Identify which cell holds the provided text, then report its (X, Y) central coordinate. 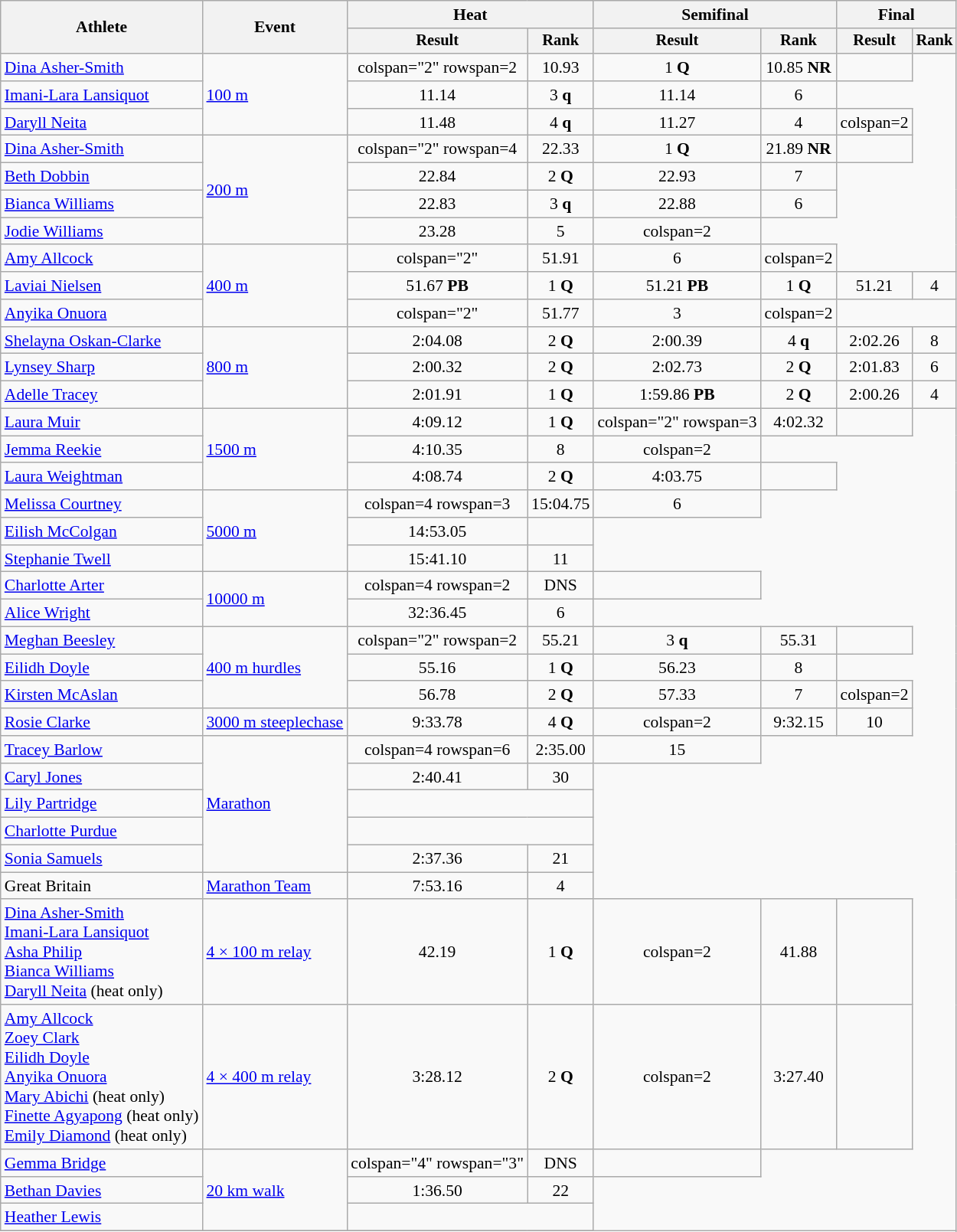
Heat (470, 15)
400 m hurdles (274, 668)
15:04.75 (560, 504)
57.33 (677, 695)
2:02.73 (677, 368)
4:09.12 (437, 423)
Marathon Team (274, 886)
30 (560, 777)
Eilidh Doyle (102, 668)
Dina Asher-SmithImani-Lara LansiquotAsha PhilipBianca WilliamsDaryll Neita (heat only) (102, 953)
3:27.40 (798, 1077)
56.23 (677, 668)
Gemma Bridge (102, 1163)
51.21 PB (677, 286)
colspan="2" rowspan=3 (677, 423)
800 m (274, 368)
22.88 (677, 204)
Lily Partridge (102, 804)
56.78 (437, 695)
22.84 (437, 177)
4 × 400 m relay (274, 1077)
55.16 (437, 668)
4 Q (560, 722)
Marathon (274, 804)
100 m (274, 95)
Laviai Nielsen (102, 286)
400 m (274, 286)
colspan=4 rowspan=3 (437, 504)
2:00.26 (874, 395)
Daryll Neita (102, 123)
4 × 100 m relay (274, 953)
10 (874, 722)
3 (677, 313)
9:33.78 (437, 722)
7:53.16 (437, 886)
10.85 NR (798, 67)
9:32.15 (798, 722)
Rosie Clarke (102, 722)
14:53.05 (437, 531)
colspan=4 rowspan=2 (437, 586)
Sonia Samuels (102, 859)
21.89 NR (798, 149)
Stephanie Twell (102, 559)
55.21 (560, 641)
Tracey Barlow (102, 750)
Jodie Williams (102, 231)
2:00.39 (677, 341)
2:01.83 (874, 368)
3000 m steeplechase (274, 722)
Charlotte Arter (102, 586)
22.33 (560, 149)
11.48 (437, 123)
1500 m (274, 450)
22.83 (437, 204)
55.31 (798, 641)
4:02.32 (798, 423)
51.67 PB (437, 286)
2:37.36 (437, 859)
51.77 (560, 313)
Beth Dobbin (102, 177)
Adelle Tracey (102, 395)
21 (560, 859)
2:35.00 (560, 750)
Lynsey Sharp (102, 368)
Semifinal (715, 15)
22.93 (677, 177)
Imani-Lara Lansiquot (102, 95)
22 (560, 1191)
4:08.74 (437, 477)
4:03.75 (677, 477)
2:01.91 (437, 395)
colspan="2" rowspan=4 (437, 149)
colspan="4" rowspan="3" (437, 1163)
Final (897, 15)
5000 m (274, 531)
Anyika Onuora (102, 313)
Charlotte Purdue (102, 832)
Amy Allcock (102, 259)
Great Britain (102, 886)
Bianca Williams (102, 204)
15:41.10 (437, 559)
Amy Allcock Zoey Clark Eilidh Doyle Anyika Onuora Mary Abichi (heat only)Finette Agyapong (heat only)Emily Diamond (heat only) (102, 1077)
3:28.12 (437, 1077)
23.28 (437, 231)
Meghan Beesley (102, 641)
51.91 (560, 259)
2:00.32 (437, 368)
2:04.08 (437, 341)
Kirsten McAslan (102, 695)
Athlete (102, 28)
Alice Wright (102, 613)
colspan=4 rowspan=6 (437, 750)
1:59.86 PB (677, 395)
41.88 (798, 953)
11 (560, 559)
2:40.41 (437, 777)
10.93 (560, 67)
Eilish McColgan (102, 531)
Bethan Davies (102, 1191)
Event (274, 28)
Caryl Jones (102, 777)
Laura Muir (102, 423)
42.19 (437, 953)
51.21 (874, 286)
10000 m (274, 599)
11.27 (677, 123)
200 m (274, 190)
Melissa Courtney (102, 504)
32:36.45 (437, 613)
Heather Lewis (102, 1217)
1:36.50 (437, 1191)
4:10.35 (437, 449)
Jemma Reekie (102, 449)
Shelayna Oskan-Clarke (102, 341)
2:02.26 (874, 341)
Laura Weightman (102, 477)
15 (677, 750)
20 km walk (274, 1190)
5 (560, 231)
